Output the (X, Y) coordinate of the center of the cell containing the given text.  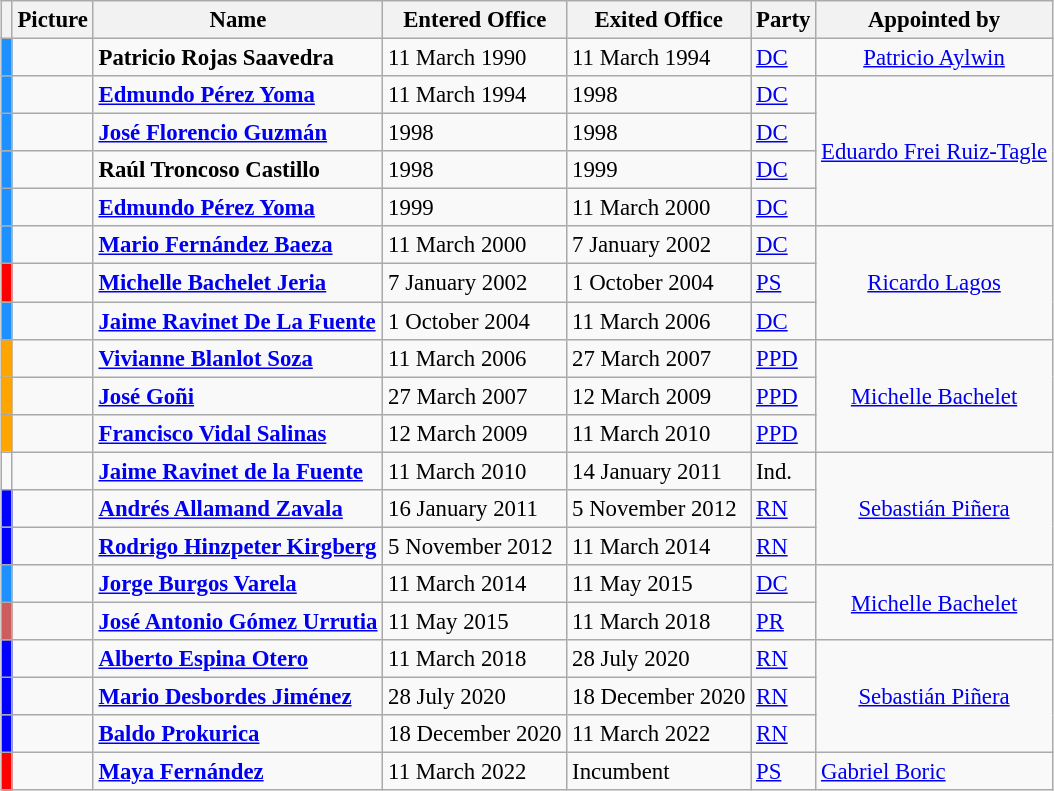
Patricio Rojas Saavedra (238, 58)
Party (784, 20)
Maya Fernández (238, 772)
PR (784, 621)
11 March 1990 (475, 58)
Patricio Aylwin (934, 58)
16 January 2011 (475, 509)
Jaime Ravinet de la Fuente (238, 471)
Michelle Bachelet Jeria (238, 283)
Alberto Espina Otero (238, 659)
Jorge Burgos Varela (238, 584)
Ricardo Lagos (934, 282)
José Goñi (238, 396)
Entered Office (475, 20)
14 January 2011 (659, 471)
Ind. (784, 471)
Gabriel Boric (934, 772)
Mario Desbordes Jiménez (238, 697)
Francisco Vidal Salinas (238, 433)
Baldo Prokurica (238, 734)
Mario Fernández Baeza (238, 245)
Appointed by (934, 20)
José Florencio Guzmán (238, 133)
Rodrigo Hinzpeter Kirgberg (238, 546)
Vivianne Blanlot Soza (238, 358)
José Antonio Gómez Urrutia (238, 621)
Jaime Ravinet De La Fuente (238, 321)
Eduardo Frei Ruiz-Tagle (934, 151)
Exited Office (659, 20)
Name (238, 20)
Andrés Allamand Zavala (238, 509)
Incumbent (659, 772)
Picture (52, 20)
Raúl Troncoso Castillo (238, 170)
